Find where the given text appears and provide that cell's center as [X, Y] coordinate. 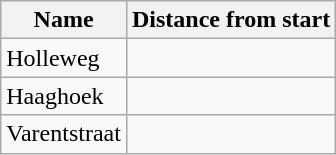
Distance from start [230, 20]
Varentstraat [64, 134]
Name [64, 20]
Haaghoek [64, 96]
Holleweg [64, 58]
